Extract the [x, y] coordinate from the center of the cell holding the provided text.  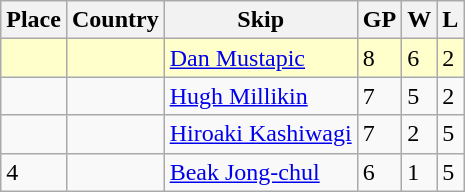
Dan Mustapic [260, 58]
Place [34, 20]
8 [379, 58]
GP [379, 20]
L [450, 20]
Beak Jong-chul [260, 172]
Country [115, 20]
1 [420, 172]
4 [34, 172]
Hugh Millikin [260, 96]
Skip [260, 20]
W [420, 20]
Hiroaki Kashiwagi [260, 134]
